Find where the given text appears and provide that cell's center as [x, y] coordinate. 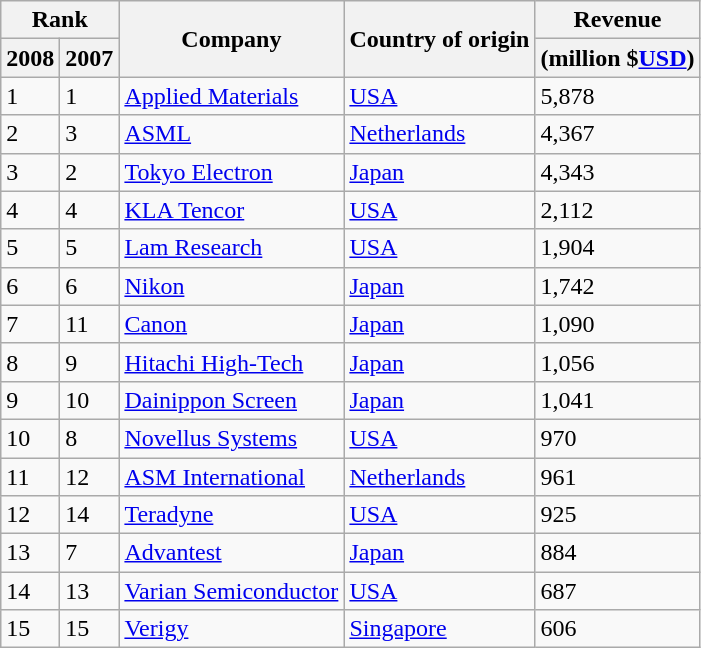
Country of origin [440, 39]
Nikon [232, 286]
884 [618, 553]
Verigy [232, 629]
Revenue [618, 20]
1,056 [618, 362]
970 [618, 438]
Varian Semiconductor [232, 591]
Rank [60, 20]
1,904 [618, 248]
Novellus Systems [232, 438]
687 [618, 591]
Teradyne [232, 515]
(million $USD) [618, 58]
Dainippon Screen [232, 400]
Canon [232, 324]
961 [618, 477]
2008 [30, 58]
ASML [232, 134]
ASM International [232, 477]
Advantest [232, 553]
1,742 [618, 286]
2,112 [618, 210]
Tokyo Electron [232, 172]
Lam Research [232, 248]
Applied Materials [232, 96]
2007 [90, 58]
5,878 [618, 96]
925 [618, 515]
1,041 [618, 400]
4,367 [618, 134]
Singapore [440, 629]
606 [618, 629]
Hitachi High-Tech [232, 362]
4,343 [618, 172]
KLA Tencor [232, 210]
1,090 [618, 324]
Company [232, 39]
